Find where the given text appears and provide that cell's center as (x, y) coordinate. 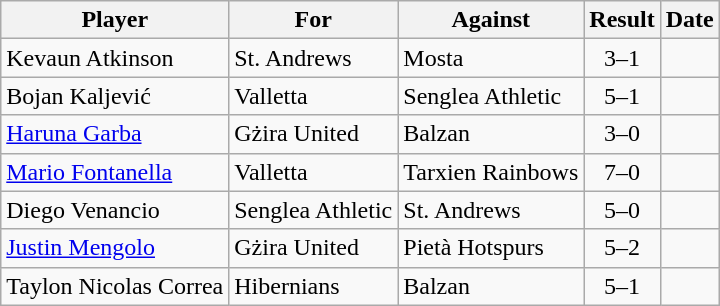
5–2 (622, 248)
Date (690, 20)
Hibernians (314, 286)
Mario Fontanella (115, 172)
Tarxien Rainbows (491, 172)
Against (491, 20)
Mosta (491, 58)
Haruna Garba (115, 134)
3–1 (622, 58)
3–0 (622, 134)
Kevaun Atkinson (115, 58)
For (314, 20)
Player (115, 20)
Diego Venancio (115, 210)
Bojan Kaljević (115, 96)
Justin Mengolo (115, 248)
7–0 (622, 172)
5–0 (622, 210)
Pietà Hotspurs (491, 248)
Result (622, 20)
Taylon Nicolas Correa (115, 286)
